Detect which cell encompasses the target text, then output its [X, Y] center coordinate. 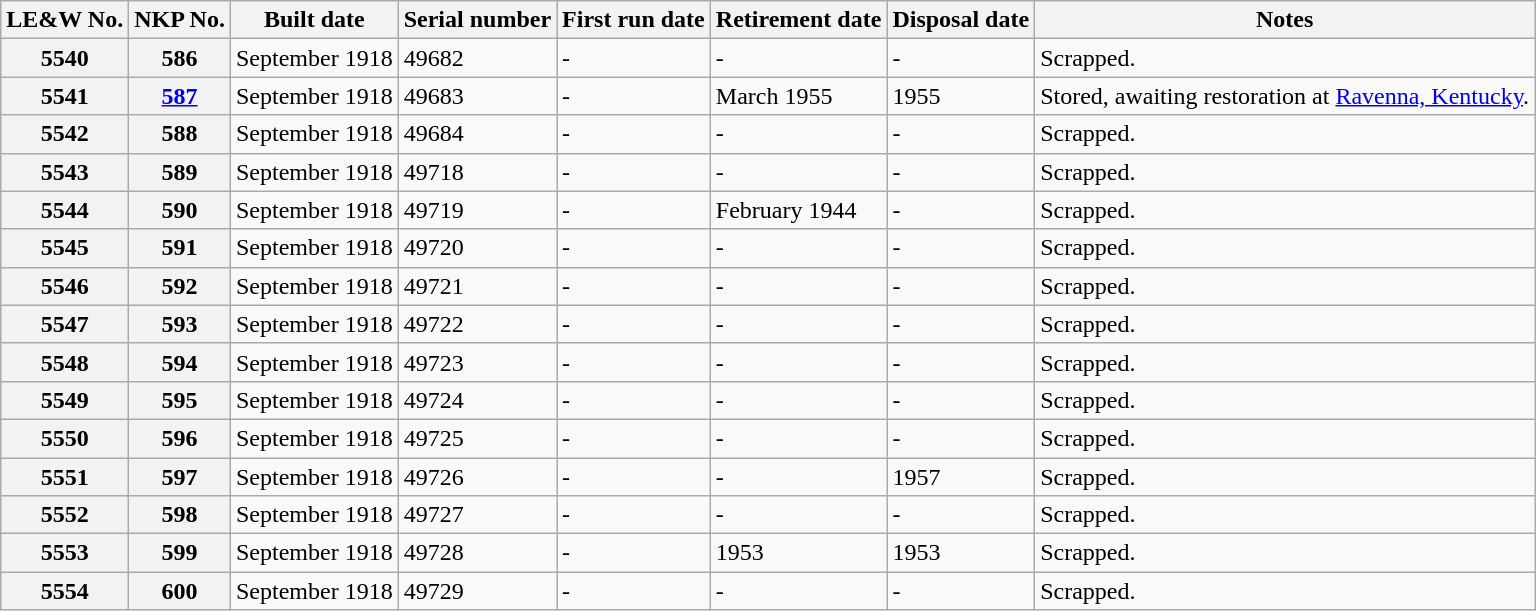
49728 [477, 553]
49722 [477, 324]
LE&W No. [65, 20]
49725 [477, 438]
49719 [477, 210]
5544 [65, 210]
5546 [65, 286]
5552 [65, 515]
5551 [65, 477]
589 [180, 172]
49684 [477, 134]
49729 [477, 591]
586 [180, 58]
Retirement date [798, 20]
NKP No. [180, 20]
5553 [65, 553]
593 [180, 324]
5541 [65, 96]
598 [180, 515]
591 [180, 248]
49727 [477, 515]
587 [180, 96]
5547 [65, 324]
February 1944 [798, 210]
5550 [65, 438]
1957 [961, 477]
First run date [634, 20]
5540 [65, 58]
49683 [477, 96]
600 [180, 591]
597 [180, 477]
599 [180, 553]
588 [180, 134]
5548 [65, 362]
Built date [314, 20]
590 [180, 210]
1955 [961, 96]
595 [180, 400]
49718 [477, 172]
5549 [65, 400]
5545 [65, 248]
Serial number [477, 20]
49682 [477, 58]
Notes [1285, 20]
49723 [477, 362]
5554 [65, 591]
5543 [65, 172]
49726 [477, 477]
49724 [477, 400]
49720 [477, 248]
March 1955 [798, 96]
49721 [477, 286]
Stored, awaiting restoration at Ravenna, Kentucky. [1285, 96]
596 [180, 438]
Disposal date [961, 20]
5542 [65, 134]
594 [180, 362]
592 [180, 286]
